Pinpoint the cell where the given text exists, returning its [X, Y] midpoint coordinate. 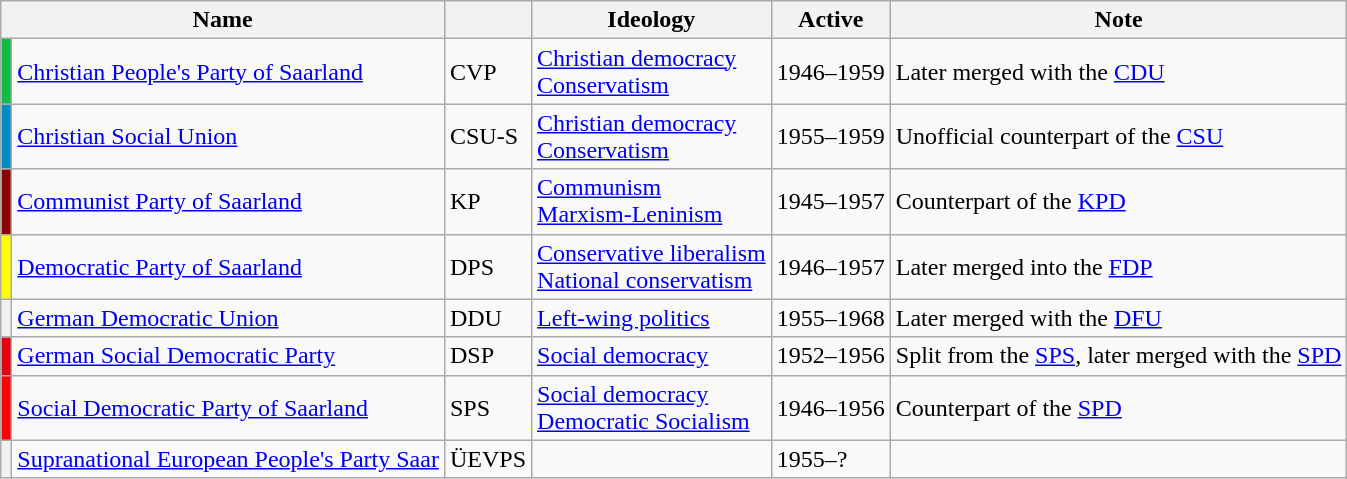
KP [488, 202]
CVP [488, 72]
Supranational European People's Party Saar [228, 459]
Christian People's Party of Saarland [228, 72]
CSU-S [488, 136]
1946–1957 [830, 266]
1946–1959 [830, 72]
1955–1959 [830, 136]
Note [1118, 20]
1955–? [830, 459]
Christian Social Union [228, 136]
Active [830, 20]
CommunismMarxism-Leninism [652, 202]
Split from the SPS, later merged with the SPD [1118, 356]
SPS [488, 408]
Communist Party of Saarland [228, 202]
German Social Democratic Party [228, 356]
Name [223, 20]
1955–1968 [830, 318]
DPS [488, 266]
1945–1957 [830, 202]
ÜEVPS [488, 459]
Social democracy [652, 356]
Social democracyDemocratic Socialism [652, 408]
DSP [488, 356]
Later merged with the CDU [1118, 72]
German Democratic Union [228, 318]
Later merged into the FDP [1118, 266]
Counterpart of the KPD [1118, 202]
Conservative liberalismNational conservatism [652, 266]
DDU [488, 318]
Counterpart of the SPD [1118, 408]
Democratic Party of Saarland [228, 266]
Later merged with the DFU [1118, 318]
Social Democratic Party of Saarland [228, 408]
Unofficial counterpart of the CSU [1118, 136]
1946–1956 [830, 408]
Left-wing politics [652, 318]
Ideology [652, 20]
1952–1956 [830, 356]
